Determine the (x, y) coordinate at the center of the cell enclosing the given text.  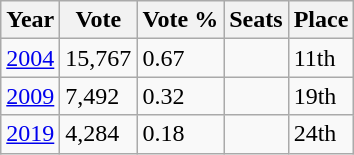
2009 (30, 96)
0.32 (180, 96)
19th (321, 96)
Seats (256, 20)
11th (321, 58)
15,767 (98, 58)
2019 (30, 134)
0.18 (180, 134)
24th (321, 134)
Place (321, 20)
Vote % (180, 20)
4,284 (98, 134)
Vote (98, 20)
Year (30, 20)
2004 (30, 58)
0.67 (180, 58)
7,492 (98, 96)
